Capture the cell that displays the provided text and extract its [X, Y] central coordinate. 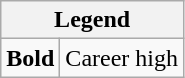
Career high [122, 58]
Legend [92, 20]
Bold [30, 58]
